For the text-containing cell, return its midpoint in [X, Y] coordinate format. 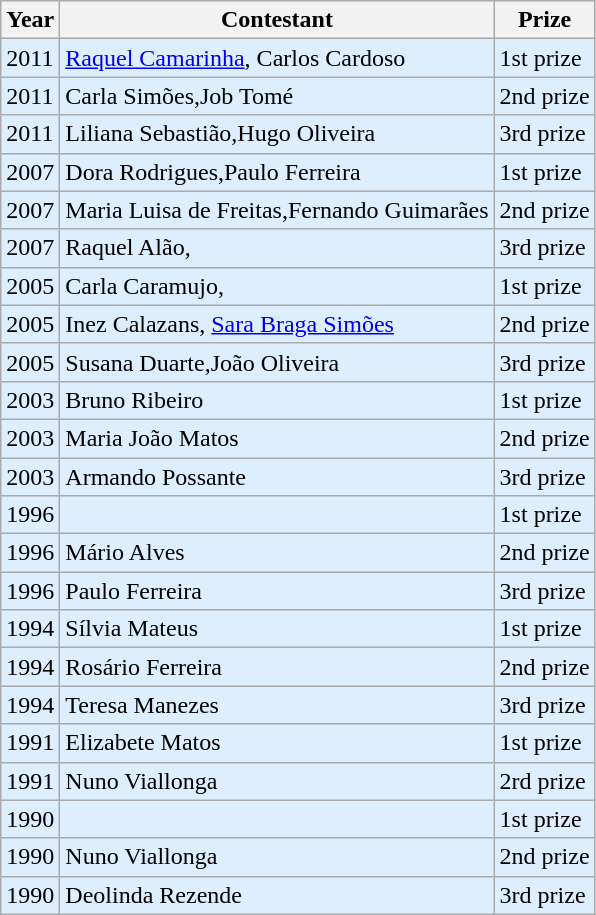
Sílvia Mateus [277, 629]
Raquel Alão, [277, 248]
Year [30, 20]
Dora Rodrigues,Paulo Ferreira [277, 172]
2rd prize [544, 781]
Susana Duarte,João Oliveira [277, 362]
Inez Calazans, Sara Braga Simões [277, 324]
Raquel Camarinha, Carlos Cardoso [277, 58]
Prize [544, 20]
Paulo Ferreira [277, 591]
Liliana Sebastião,Hugo Oliveira [277, 134]
Armando Possante [277, 477]
Contestant [277, 20]
Elizabete Matos [277, 743]
Rosário Ferreira [277, 667]
Maria Luisa de Freitas,Fernando Guimarães [277, 210]
Deolinda Rezende [277, 895]
Carla Caramujo, [277, 286]
Carla Simões,Job Tomé [277, 96]
Mário Alves [277, 553]
Maria João Matos [277, 438]
Bruno Ribeiro [277, 400]
Teresa Manezes [277, 705]
